Provide the [x, y] coordinate of the cell's center where the given text is located.  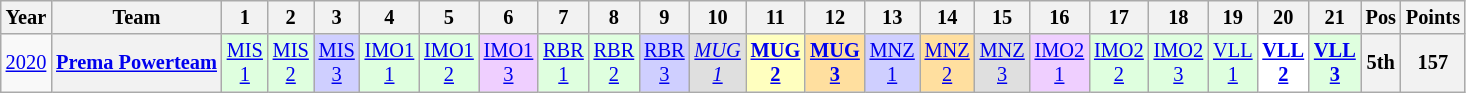
17 [1119, 17]
MNZ1 [892, 63]
20 [1283, 17]
RBR3 [664, 63]
1 [245, 17]
6 [509, 17]
RBR1 [563, 63]
MIS2 [291, 63]
5th [1381, 63]
Prema Powerteam [136, 63]
Pos [1381, 17]
MUG2 [776, 63]
12 [835, 17]
16 [1060, 17]
Points [1433, 17]
VLL2 [1283, 63]
8 [614, 17]
11 [776, 17]
13 [892, 17]
157 [1433, 63]
7 [563, 17]
IMO23 [1179, 63]
18 [1179, 17]
Team [136, 17]
2 [291, 17]
MUG1 [718, 63]
MIS3 [337, 63]
3 [337, 17]
2020 [26, 63]
15 [1002, 17]
IMO13 [509, 63]
Year [26, 17]
14 [948, 17]
MUG3 [835, 63]
9 [664, 17]
MNZ3 [1002, 63]
MIS1 [245, 63]
10 [718, 17]
19 [1232, 17]
IMO21 [1060, 63]
MNZ2 [948, 63]
VLL3 [1335, 63]
VLL1 [1232, 63]
4 [390, 17]
RBR2 [614, 63]
IMO22 [1119, 63]
IMO11 [390, 63]
5 [449, 17]
21 [1335, 17]
IMO12 [449, 63]
